Search for the cell housing the specified text and yield its [x, y] center coordinate. 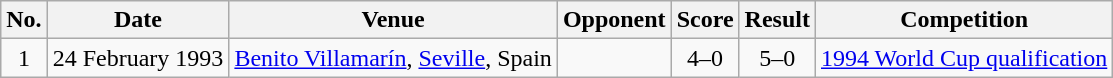
Score [705, 20]
Opponent [614, 20]
4–0 [705, 58]
Competition [964, 20]
1994 World Cup qualification [964, 58]
5–0 [777, 58]
No. [24, 20]
1 [24, 58]
Result [777, 20]
Benito Villamarín, Seville, Spain [393, 58]
Date [138, 20]
Venue [393, 20]
24 February 1993 [138, 58]
